Locate the cell with the specified text and output its [x, y] center coordinate. 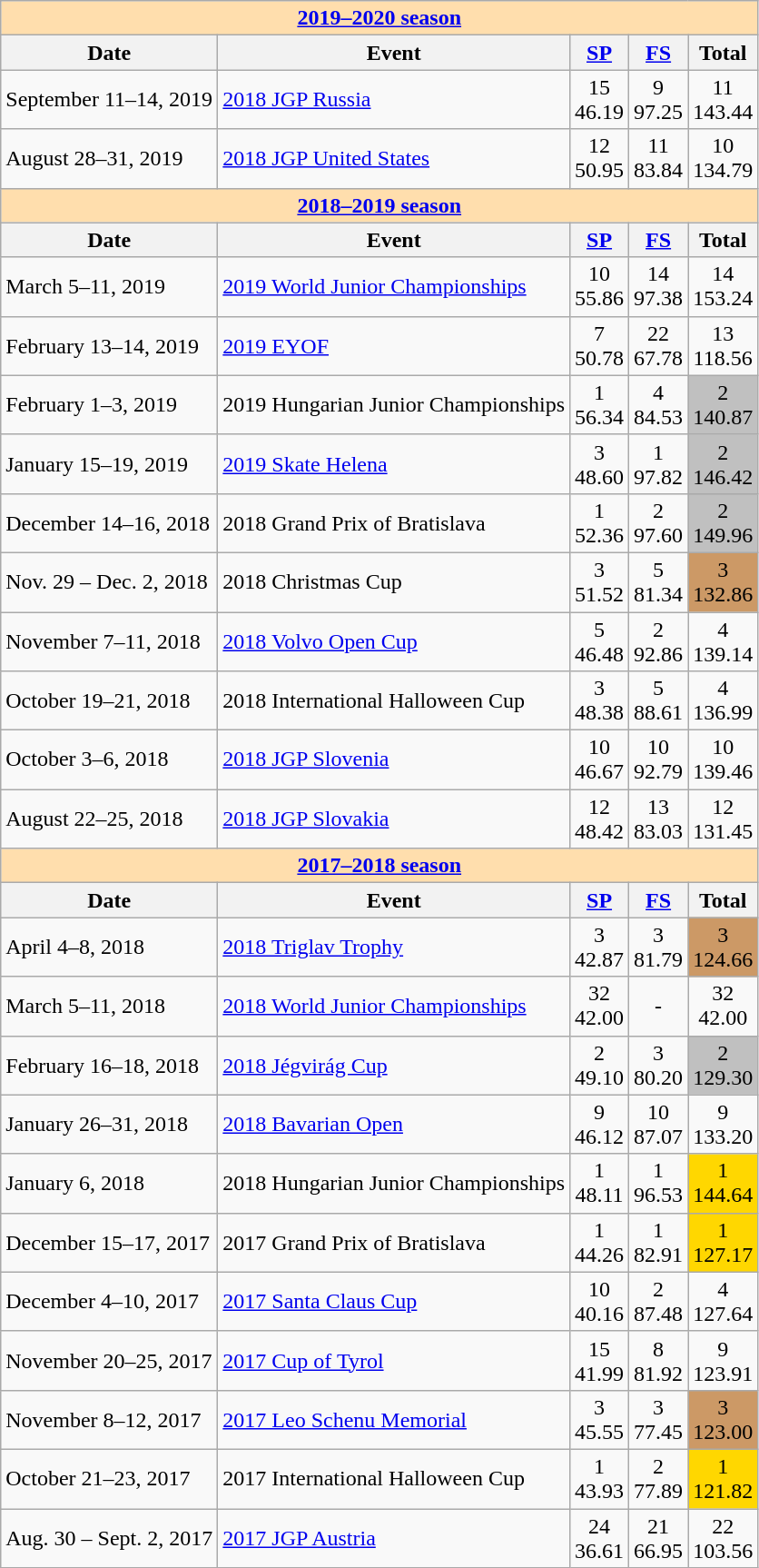
2017 Grand Prix of Bratislava [394, 1243]
2018 Hungarian Junior Championships [394, 1183]
3 81.79 [659, 947]
3 123.00 [723, 1419]
2019 Hungarian Junior Championships [394, 405]
9 97.25 [659, 100]
2 149.96 [723, 523]
9 123.91 [723, 1361]
2018 Christmas Cup [394, 581]
2 140.87 [723, 405]
2 77.89 [659, 1479]
1 56.34 [599, 405]
2 49.10 [599, 1065]
1 82.91 [659, 1243]
3 45.55 [599, 1419]
3 48.60 [599, 463]
9 133.20 [723, 1125]
4 136.99 [723, 701]
Nov. 29 – Dec. 2, 2018 [109, 581]
3 48.38 [599, 701]
2 146.42 [723, 463]
2018 Jégvirág Cup [394, 1065]
3 42.87 [599, 947]
8 81.92 [659, 1361]
10 40.16 [599, 1301]
October 3–6, 2018 [109, 759]
2 97.60 [659, 523]
2019 Skate Helena [394, 463]
February 1–3, 2019 [109, 405]
April 4–8, 2018 [109, 947]
14 153.24 [723, 287]
February 16–18, 2018 [109, 1065]
December 15–17, 2017 [109, 1243]
Aug. 30 – Sept. 2, 2017 [109, 1537]
2019–2020 season [379, 18]
October 19–21, 2018 [109, 701]
10 134.79 [723, 158]
10 139.46 [723, 759]
November 8–12, 2017 [109, 1419]
1 144.64 [723, 1183]
10 55.86 [599, 287]
4 127.64 [723, 1301]
11 83.84 [659, 158]
24 36.61 [599, 1537]
2018 JGP Slovenia [394, 759]
2 92.86 [659, 641]
5 88.61 [659, 701]
22 67.78 [659, 345]
December 4–10, 2017 [109, 1301]
January 6, 2018 [109, 1183]
1 121.82 [723, 1479]
12 48.42 [599, 819]
September 11–14, 2019 [109, 100]
5 46.48 [599, 641]
10 92.79 [659, 759]
10 87.07 [659, 1125]
11 143.44 [723, 100]
14 97.38 [659, 287]
12 131.45 [723, 819]
1 43.93 [599, 1479]
January 26–31, 2018 [109, 1125]
2018 Volvo Open Cup [394, 641]
2018 World Junior Championships [394, 1007]
1 52.36 [599, 523]
2018 Grand Prix of Bratislava [394, 523]
2017 International Halloween Cup [394, 1479]
3 77.45 [659, 1419]
2 87.48 [659, 1301]
2017 JGP Austria [394, 1537]
2018 JGP United States [394, 158]
February 13–14, 2019 [109, 345]
3 124.66 [723, 947]
December 14–16, 2018 [109, 523]
October 21–23, 2017 [109, 1479]
12 50.95 [599, 158]
2018 International Halloween Cup [394, 701]
2018 Bavarian Open [394, 1125]
1 44.26 [599, 1243]
3 80.20 [659, 1065]
2018 JGP Slovakia [394, 819]
15 46.19 [599, 100]
2017 Leo Schenu Memorial [394, 1419]
2018 Triglav Trophy [394, 947]
2018 JGP Russia [394, 100]
5 81.34 [659, 581]
March 5–11, 2018 [109, 1007]
- [659, 1007]
August 28–31, 2019 [109, 158]
November 20–25, 2017 [109, 1361]
3 132.86 [723, 581]
2017 Cup of Tyrol [394, 1361]
9 46.12 [599, 1125]
7 50.78 [599, 345]
2017 Santa Claus Cup [394, 1301]
2017–2018 season [379, 866]
13 118.56 [723, 345]
March 5–11, 2019 [109, 287]
4 84.53 [659, 405]
21 66.95 [659, 1537]
4 139.14 [723, 641]
January 15–19, 2019 [109, 463]
3 51.52 [599, 581]
1 127.17 [723, 1243]
15 41.99 [599, 1361]
2018–2019 season [379, 205]
10 46.67 [599, 759]
22 103.56 [723, 1537]
1 48.11 [599, 1183]
August 22–25, 2018 [109, 819]
1 97.82 [659, 463]
13 83.03 [659, 819]
2019 World Junior Championships [394, 287]
2019 EYOF [394, 345]
1 96.53 [659, 1183]
2 129.30 [723, 1065]
November 7–11, 2018 [109, 641]
